Provide the [x, y] coordinate of the cell's center where the given text is located.  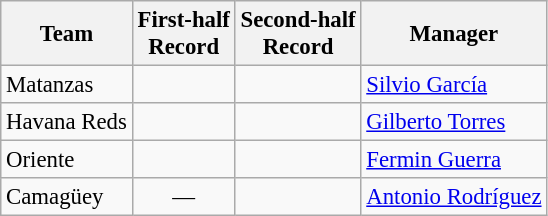
Oriente [66, 160]
First-halfRecord [184, 34]
Antonio Rodríguez [454, 197]
Havana Reds [66, 122]
Team [66, 34]
Matanzas [66, 85]
Second-halfRecord [298, 34]
Fermin Guerra [454, 160]
Gilberto Torres [454, 122]
— [184, 197]
Manager [454, 34]
Silvio García [454, 85]
Camagüey [66, 197]
